Determine the (X, Y) coordinate at the center of the cell enclosing the given text.  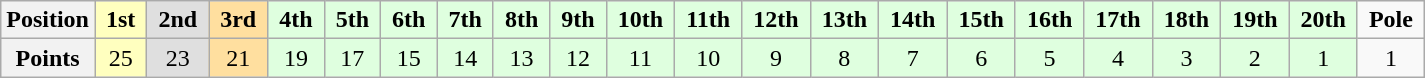
6th (409, 20)
Pole (1390, 20)
Position (48, 20)
23 (178, 58)
4 (1118, 58)
11th (708, 20)
7 (913, 58)
Points (48, 58)
8 (844, 58)
25 (120, 58)
20th (1323, 20)
2 (1255, 58)
9th (578, 20)
12 (578, 58)
8th (521, 20)
3rd (238, 20)
21 (238, 58)
10 (708, 58)
14 (465, 58)
3 (1186, 58)
9 (776, 58)
16th (1049, 20)
11 (640, 58)
5th (352, 20)
19 (296, 58)
2nd (178, 20)
1st (120, 20)
14th (913, 20)
13th (844, 20)
13 (521, 58)
15th (981, 20)
7th (465, 20)
4th (296, 20)
15 (409, 58)
6 (981, 58)
10th (640, 20)
17 (352, 58)
18th (1186, 20)
17th (1118, 20)
12th (776, 20)
19th (1255, 20)
5 (1049, 58)
